Search for the cell housing the specified text and yield its [X, Y] center coordinate. 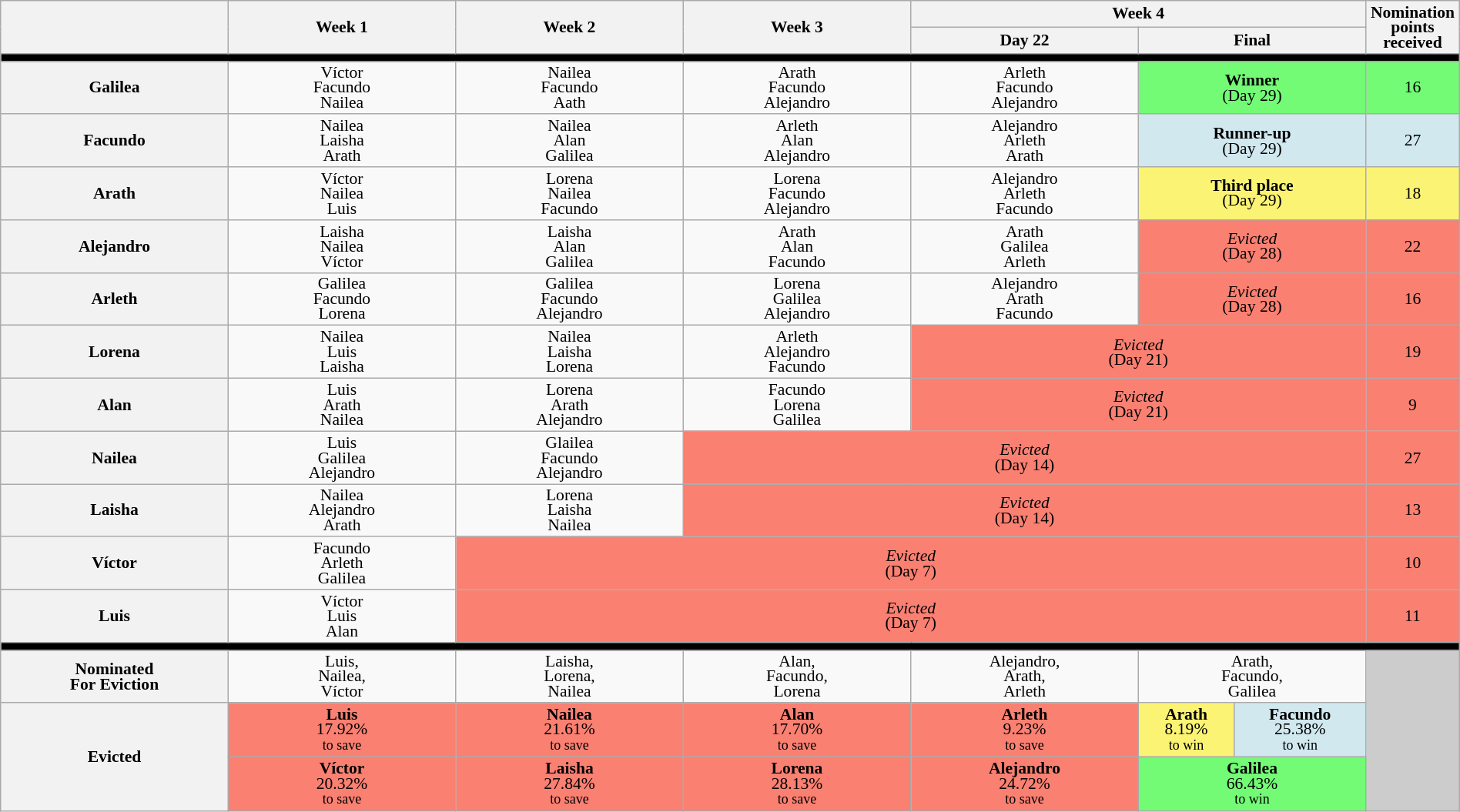
LaishaAlanGalilea [570, 246]
Lorena28.13%to save [797, 784]
LuisArathNailea [342, 405]
NaileaFacundoAath [570, 88]
VíctorFacundoNailea [342, 88]
Luis,Nailea,Víctor [342, 677]
19 [1413, 353]
ArathAlanFacundo [797, 246]
Alejandro24.72%to save [1025, 784]
Evicted [115, 757]
LorenaNaileaFacundo [570, 194]
Facundo25.38%to win [1300, 730]
AlejandroArathFacundo [1025, 299]
Final [1252, 40]
ArlethFacundoAlejandro [1025, 88]
Winner(Day 29) [1252, 88]
18 [1413, 194]
Víctor [115, 563]
VíctorLuisAlan [342, 616]
9 [1413, 405]
Laisha27.84%to save [570, 784]
NominatedFor Eviction [115, 677]
Laisha [115, 511]
FacundoArlethGalilea [342, 563]
Laisha,Lorena,Nailea [570, 677]
NaileaAlejandroArath [342, 511]
AlejandroArlethFacundo [1025, 194]
Third place(Day 29) [1252, 194]
LorenaFacundoAlejandro [797, 194]
ArathGalileaArleth [1025, 246]
Alejandro,Arath,Arleth [1025, 677]
Arath,Facundo,Galilea [1252, 677]
Lorena [115, 353]
GlaileaFacundoAlejandro [570, 457]
NaileaAlanGalilea [570, 142]
Luis17.92%to save [342, 730]
ArathFacundoAlejandro [797, 88]
Arath8.19%to win [1186, 730]
GalileaFacundoLorena [342, 299]
Galilea [115, 88]
NaileaLaishaArath [342, 142]
Week 3 [797, 28]
Week 4 [1138, 14]
GalileaFacundoAlejandro [570, 299]
Arleth9.23%to save [1025, 730]
22 [1413, 246]
VíctorNaileaLuis [342, 194]
LorenaArathAlejandro [570, 405]
Alan,Facundo,Lorena [797, 677]
10 [1413, 563]
ArlethAlejandroFacundo [797, 353]
Alejandro [115, 246]
LorenaGalileaAlejandro [797, 299]
ArlethAlanAlejandro [797, 142]
FacundoLorenaGalilea [797, 405]
LuisGalileaAlejandro [342, 457]
LaishaNaileaVíctor [342, 246]
Runner-up(Day 29) [1252, 142]
11 [1413, 616]
Day 22 [1025, 40]
Nailea21.61%to save [570, 730]
AlejandroArlethArath [1025, 142]
Nominationpointsreceived [1413, 28]
Week 2 [570, 28]
Week 1 [342, 28]
Arleth [115, 299]
Galilea66.43%to win [1252, 784]
NaileaLuisLaisha [342, 353]
Luis [115, 616]
Facundo [115, 142]
Víctor20.32%to save [342, 784]
Nailea [115, 457]
Alan [115, 405]
Arath [115, 194]
LorenaLaishaNailea [570, 511]
NaileaLaishaLorena [570, 353]
13 [1413, 511]
Alan17.70%to save [797, 730]
